Pinpoint the cell where the given text exists, returning its (X, Y) midpoint coordinate. 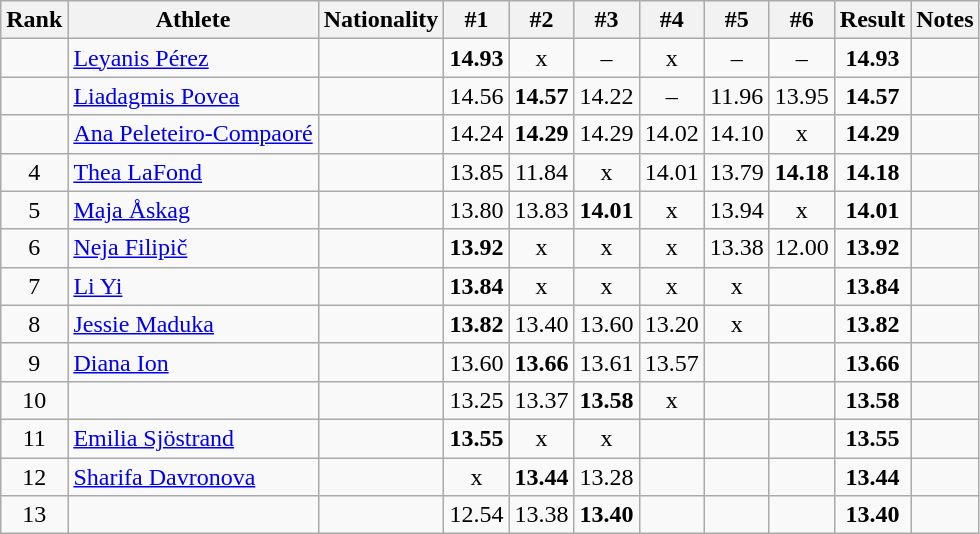
Notes (945, 20)
9 (34, 362)
Neja Filipič (193, 248)
#2 (542, 20)
#1 (476, 20)
Athlete (193, 20)
12 (34, 477)
13.25 (476, 400)
13.83 (542, 210)
#5 (736, 20)
13.94 (736, 210)
13.61 (606, 362)
Nationality (381, 20)
11.84 (542, 172)
13.79 (736, 172)
14.56 (476, 96)
13.85 (476, 172)
11 (34, 438)
13.80 (476, 210)
13.28 (606, 477)
#6 (802, 20)
#4 (672, 20)
14.10 (736, 134)
10 (34, 400)
11.96 (736, 96)
Result (872, 20)
12.54 (476, 515)
Thea LaFond (193, 172)
#3 (606, 20)
13.20 (672, 324)
Emilia Sjöstrand (193, 438)
Leyanis Pérez (193, 58)
13 (34, 515)
6 (34, 248)
Maja Åskag (193, 210)
5 (34, 210)
13.95 (802, 96)
13.37 (542, 400)
13.57 (672, 362)
14.24 (476, 134)
Rank (34, 20)
Ana Peleteiro-Compaoré (193, 134)
Sharifa Davronova (193, 477)
4 (34, 172)
14.22 (606, 96)
12.00 (802, 248)
Diana Ion (193, 362)
7 (34, 286)
Liadagmis Povea (193, 96)
Li Yi (193, 286)
14.02 (672, 134)
Jessie Maduka (193, 324)
8 (34, 324)
